Return the [X, Y] coordinate for the center point of the cell that contains the specified text.  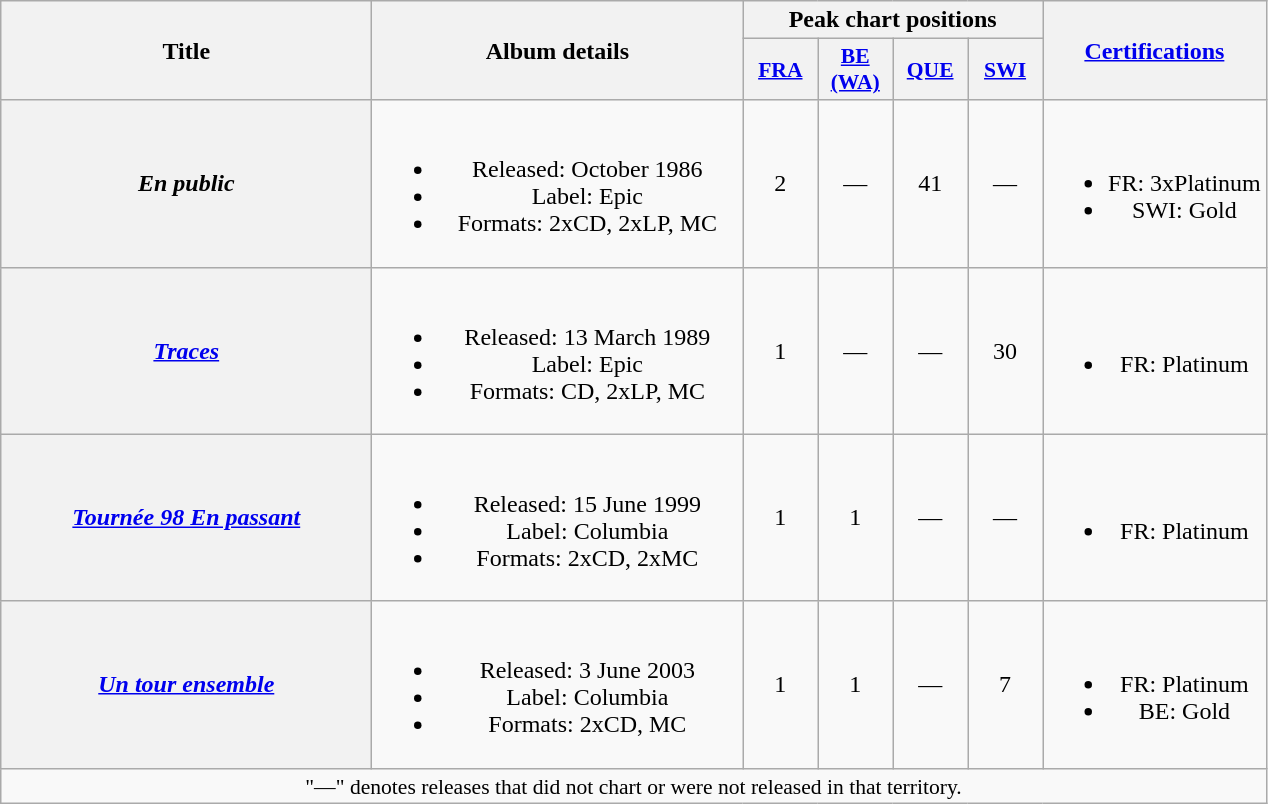
QUE [930, 70]
FR: PlatinumBE: Gold [1154, 684]
30 [1006, 350]
FRA [780, 70]
Title [186, 50]
41 [930, 184]
Released: 15 June 1999Label: ColumbiaFormats: 2xCD, 2xMC [558, 518]
2 [780, 184]
Certifications [1154, 50]
Released: 3 June 2003Label: ColumbiaFormats: 2xCD, MC [558, 684]
Released: October 1986Label: EpicFormats: 2xCD, 2xLP, MC [558, 184]
7 [1006, 684]
BE (WA) [856, 70]
Traces [186, 350]
Peak chart positions [893, 20]
Album details [558, 50]
SWI [1006, 70]
Released: 13 March 1989Label: EpicFormats: CD, 2xLP, MC [558, 350]
Tournée 98 En passant [186, 518]
"—" denotes releases that did not chart or were not released in that territory. [634, 786]
En public [186, 184]
Un tour ensemble [186, 684]
FR: 3xPlatinumSWI: Gold [1154, 184]
